Find where the given text appears and provide that cell's center as [X, Y] coordinate. 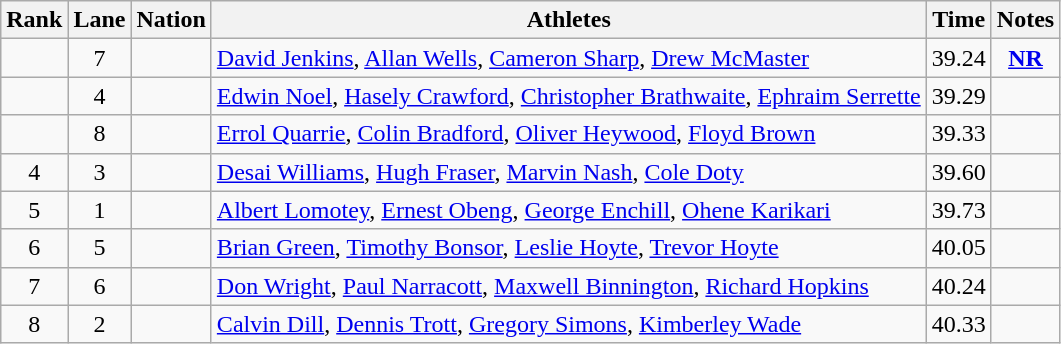
40.33 [958, 324]
3 [100, 172]
40.24 [958, 286]
1 [100, 210]
Lane [100, 20]
Don Wright, Paul Narracott, Maxwell Binnington, Richard Hopkins [568, 286]
39.60 [958, 172]
Albert Lomotey, Ernest Obeng, George Enchill, Ohene Karikari [568, 210]
39.24 [958, 58]
Edwin Noel, Hasely Crawford, Christopher Brathwaite, Ephraim Serrette [568, 96]
39.29 [958, 96]
NR [1025, 58]
2 [100, 324]
39.73 [958, 210]
Errol Quarrie, Colin Bradford, Oliver Heywood, Floyd Brown [568, 134]
40.05 [958, 248]
Desai Williams, Hugh Fraser, Marvin Nash, Cole Doty [568, 172]
39.33 [958, 134]
Calvin Dill, Dennis Trott, Gregory Simons, Kimberley Wade [568, 324]
Rank [34, 20]
Time [958, 20]
Nation [171, 20]
Notes [1025, 20]
David Jenkins, Allan Wells, Cameron Sharp, Drew McMaster [568, 58]
Brian Green, Timothy Bonsor, Leslie Hoyte, Trevor Hoyte [568, 248]
Athletes [568, 20]
